For the text-containing cell, return its midpoint in (X, Y) coordinate format. 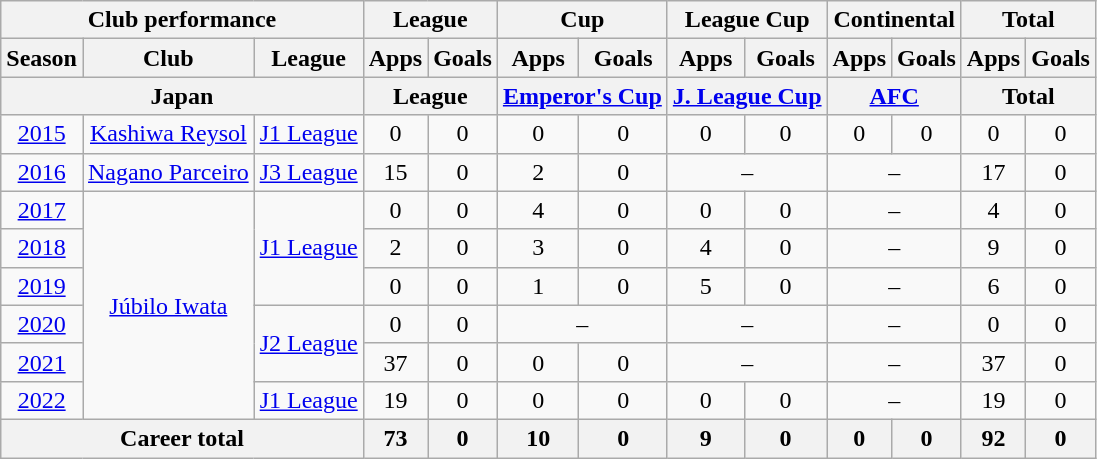
2020 (42, 324)
2022 (42, 400)
Kashiwa Reysol (168, 134)
J. League Cup (747, 96)
2019 (42, 286)
Cup (582, 20)
3 (538, 248)
92 (993, 438)
Emperor's Cup (582, 96)
Career total (182, 438)
J2 League (308, 343)
Continental (894, 20)
10 (538, 438)
1 (538, 286)
2021 (42, 362)
Season (42, 58)
League Cup (747, 20)
2016 (42, 172)
17 (993, 172)
2017 (42, 210)
15 (395, 172)
Club (168, 58)
J3 League (308, 172)
2018 (42, 248)
AFC (894, 96)
Nagano Parceiro (168, 172)
73 (395, 438)
Club performance (182, 20)
Júbilo Iwata (168, 305)
2015 (42, 134)
Japan (182, 96)
6 (993, 286)
5 (706, 286)
